Determine the (X, Y) coordinate at the center of the cell enclosing the given text.  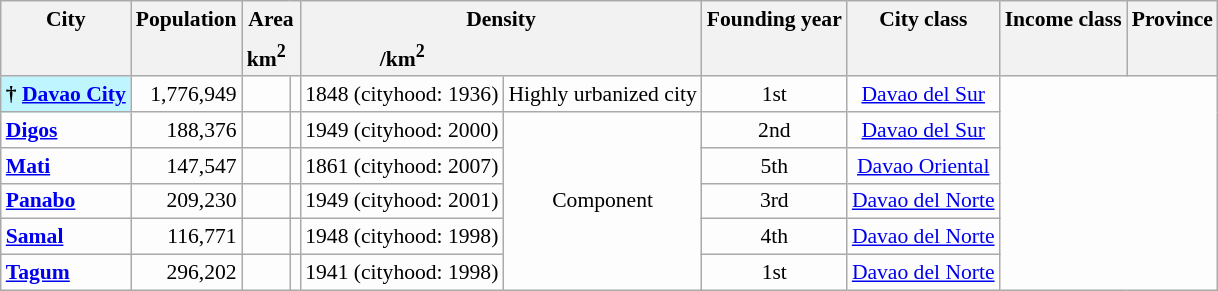
1949 (cityhood: 2000) (402, 130)
Digos (66, 130)
296,202 (186, 273)
Area (271, 18)
Income class (1064, 18)
1848 (cityhood: 1936) (402, 95)
209,230 (186, 201)
4th (774, 237)
1948 (cityhood: 1998) (402, 237)
1949 (cityhood: 2001) (402, 201)
1861 (cityhood: 2007) (402, 166)
147,547 (186, 166)
3rd (774, 201)
1,776,949 (186, 95)
Samal (66, 237)
Tagum (66, 273)
City class (924, 18)
Population (186, 18)
5th (774, 166)
Density (501, 18)
Panabo (66, 201)
† Davao City (66, 95)
km2 (266, 56)
188,376 (186, 130)
Province (1172, 18)
Highly urbanized city (602, 95)
Founding year (774, 18)
Mati (66, 166)
Component (602, 201)
2nd (774, 130)
City (66, 18)
Davao Oriental (924, 166)
116,771 (186, 237)
/km2 (402, 56)
1941 (cityhood: 1998) (402, 273)
